Return (X, Y) of the center of cell containing provided text 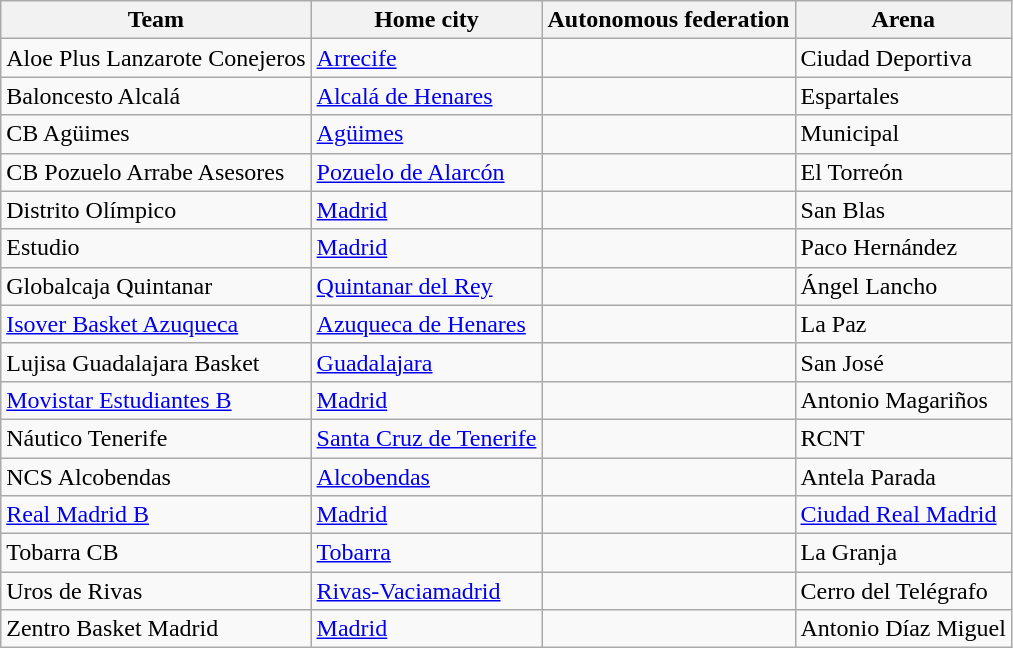
Ciudad Deportiva (903, 58)
Cerro del Telégrafo (903, 591)
Alcalá de Henares (426, 96)
Rivas-Vaciamadrid (426, 591)
CB Pozuelo Arrabe Asesores (156, 172)
San Blas (903, 210)
Uros de Rivas (156, 591)
Estudio (156, 248)
Ángel Lancho (903, 286)
Pozuelo de Alarcón (426, 172)
Espartales (903, 96)
Autonomous federation (668, 20)
Home city (426, 20)
Tobarra (426, 553)
CB Agüimes (156, 134)
NCS Alcobendas (156, 477)
Isover Basket Azuqueca (156, 324)
Team (156, 20)
Ciudad Real Madrid (903, 515)
Arena (903, 20)
La Granja (903, 553)
Alcobendas (426, 477)
Globalcaja Quintanar (156, 286)
Paco Hernández (903, 248)
Distrito Olímpico (156, 210)
Aloe Plus Lanzarote Conejeros (156, 58)
Santa Cruz de Tenerife (426, 438)
Tobarra CB (156, 553)
Movistar Estudiantes B (156, 400)
Baloncesto Alcalá (156, 96)
La Paz (903, 324)
Azuqueca de Henares (426, 324)
Antonio Díaz Miguel (903, 629)
Arrecife (426, 58)
Antela Parada (903, 477)
Guadalajara (426, 362)
Quintanar del Rey (426, 286)
Zentro Basket Madrid (156, 629)
Municipal (903, 134)
RCNT (903, 438)
Lujisa Guadalajara Basket (156, 362)
Agüimes (426, 134)
El Torreón (903, 172)
Náutico Tenerife (156, 438)
San José (903, 362)
Real Madrid B (156, 515)
Antonio Magariños (903, 400)
